Search for the cell housing the specified text and yield its [X, Y] center coordinate. 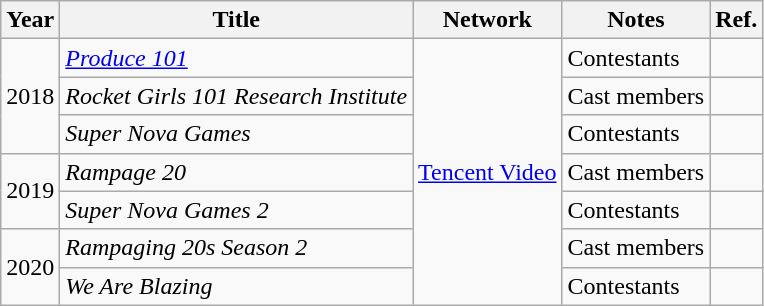
Network [488, 20]
Super Nova Games [236, 134]
2019 [30, 191]
Rocket Girls 101 Research Institute [236, 96]
2020 [30, 267]
Super Nova Games 2 [236, 210]
Year [30, 20]
Produce 101 [236, 58]
Rampaging 20s Season 2 [236, 248]
Tencent Video [488, 172]
Notes [636, 20]
We Are Blazing [236, 286]
2018 [30, 96]
Rampage 20 [236, 172]
Title [236, 20]
Ref. [736, 20]
